Provide the [x, y] coordinate of the cell's center where the given text is located.  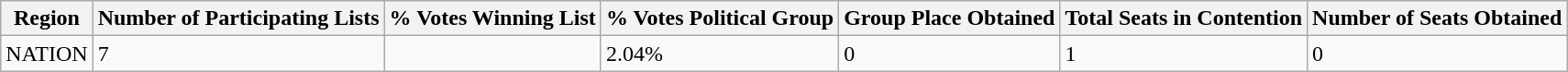
1 [1184, 54]
Region [47, 18]
Total Seats in Contention [1184, 18]
Number of Seats Obtained [1438, 18]
% Votes Winning List [492, 18]
NATION [47, 54]
7 [238, 54]
Group Place Obtained [950, 18]
Number of Participating Lists [238, 18]
% Votes Political Group [719, 18]
2.04% [719, 54]
